Scan for the cell matching the given text and deliver its (X, Y) coordinate at center. 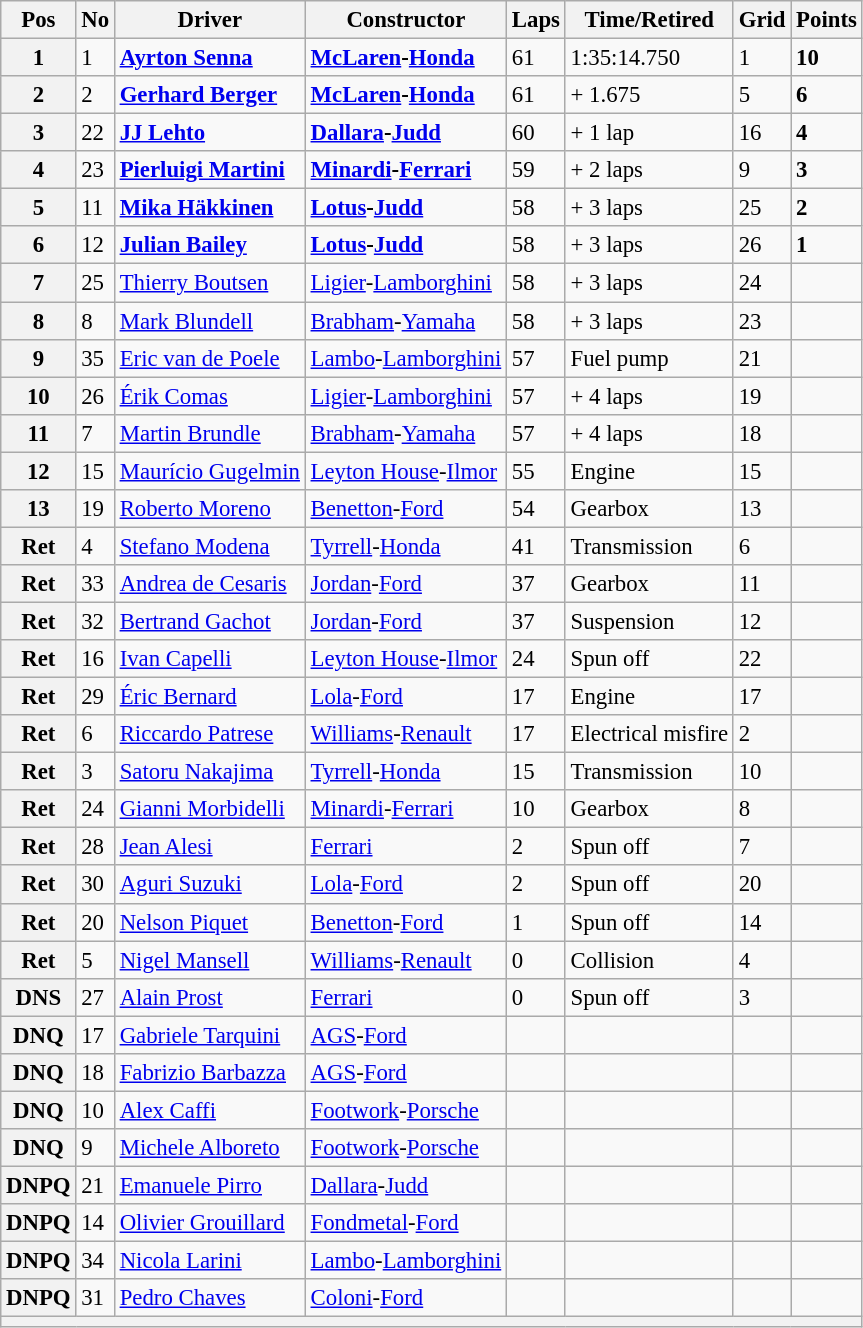
Fabrizio Barbazza (210, 1073)
+ 1 lap (649, 133)
33 (95, 584)
Pierluigi Martini (210, 170)
Olivier Grouillard (210, 1223)
Thierry Boutsen (210, 283)
Gerhard Berger (210, 95)
Érik Comas (210, 396)
55 (536, 471)
59 (536, 170)
Alex Caffi (210, 1110)
Laps (536, 20)
Eric van de Poele (210, 358)
Bertrand Gachot (210, 621)
Mark Blundell (210, 321)
Constructor (406, 20)
Éric Bernard (210, 697)
60 (536, 133)
Riccardo Patrese (210, 734)
Fondmetal-Ford (406, 1223)
Pedro Chaves (210, 1298)
Points (826, 20)
Stefano Modena (210, 546)
41 (536, 546)
+ 2 laps (649, 170)
Mika Häkkinen (210, 208)
DNS (38, 997)
No (95, 20)
35 (95, 358)
Julian Bailey (210, 245)
Jean Alesi (210, 847)
Satoru Nakajima (210, 772)
Ivan Capelli (210, 659)
Coloni-Ford (406, 1298)
Pos (38, 20)
27 (95, 997)
Martin Brundle (210, 433)
31 (95, 1298)
Nicola Larini (210, 1261)
54 (536, 509)
Driver (210, 20)
Ayrton Senna (210, 58)
Aguri Suzuki (210, 885)
+ 1.675 (649, 95)
Gianni Morbidelli (210, 809)
Electrical misfire (649, 734)
29 (95, 697)
Gabriele Tarquini (210, 1035)
1:35:14.750 (649, 58)
Grid (762, 20)
Emanuele Pirro (210, 1185)
Alain Prost (210, 997)
30 (95, 885)
28 (95, 847)
Nigel Mansell (210, 960)
32 (95, 621)
34 (95, 1261)
Fuel pump (649, 358)
Andrea de Cesaris (210, 584)
Nelson Piquet (210, 922)
Michele Alboreto (210, 1148)
JJ Lehto (210, 133)
Collision (649, 960)
Time/Retired (649, 20)
Suspension (649, 621)
Roberto Moreno (210, 509)
Maurício Gugelmin (210, 471)
